Return the (x, y) coordinate for the center point of the cell that contains the specified text.  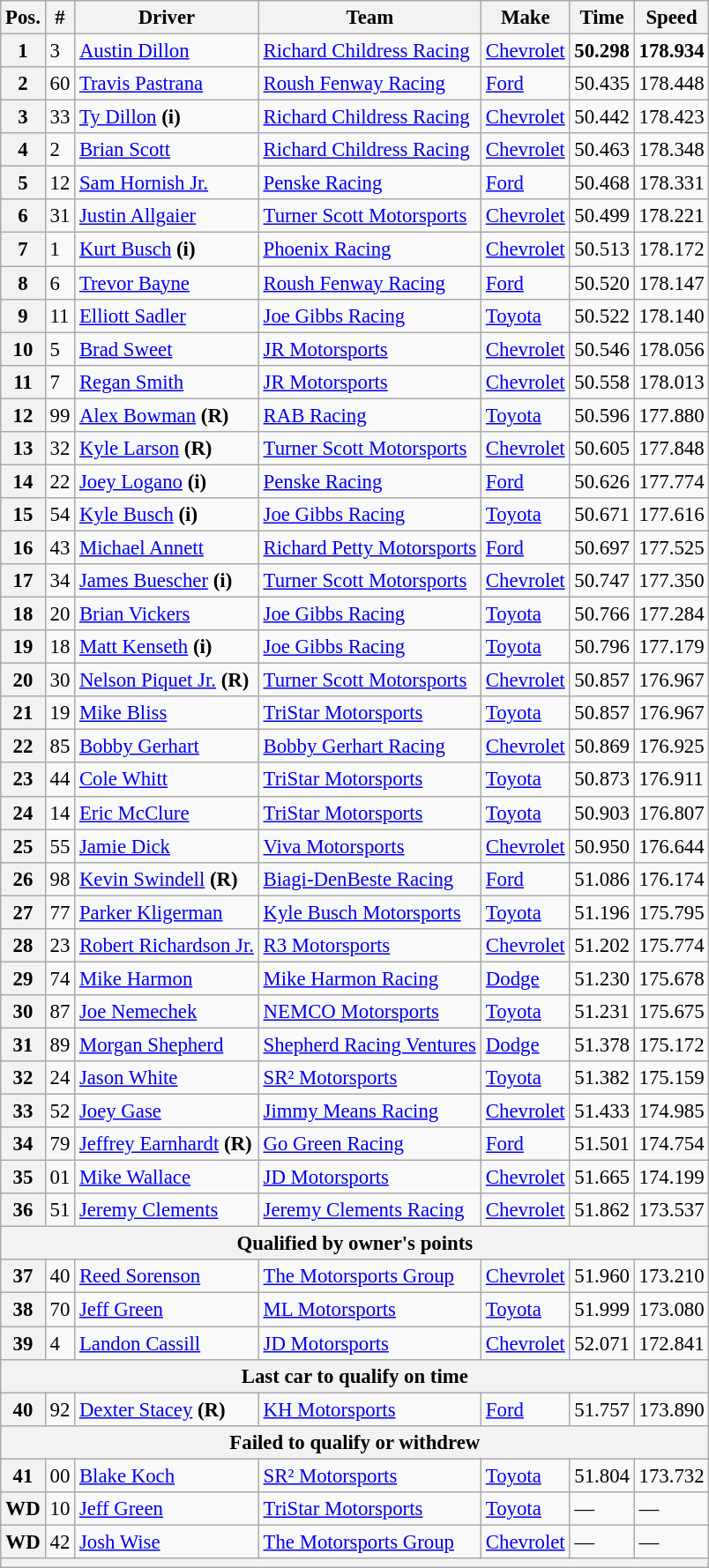
Jimmy Means Racing (369, 1111)
51.433 (601, 1111)
175.678 (672, 978)
174.199 (672, 1178)
Bobby Gerhart Racing (369, 747)
Elliott Sadler (168, 316)
51.804 (601, 1475)
51.202 (601, 946)
Jamie Dick (168, 846)
KH Motorsports (369, 1409)
Parker Kligerman (168, 912)
51.378 (601, 1044)
Cole Whitt (168, 780)
178.056 (672, 349)
55 (60, 846)
Bobby Gerhart (168, 747)
Reed Sorenson (168, 1277)
52 (60, 1111)
173.210 (672, 1277)
Make (526, 18)
21 (23, 713)
Mike Wallace (168, 1178)
50.558 (601, 382)
Failed to qualify or withdrew (354, 1442)
50.605 (601, 449)
173.537 (672, 1210)
Jeremy Clements (168, 1210)
173.080 (672, 1310)
Shepherd Racing Ventures (369, 1044)
Landon Cassill (168, 1343)
176.925 (672, 747)
Matt Kenseth (i) (168, 647)
43 (60, 547)
50.520 (601, 283)
174.754 (672, 1144)
50.626 (601, 481)
38 (23, 1310)
50.546 (601, 349)
176.911 (672, 780)
178.934 (672, 51)
51.665 (601, 1178)
Brian Scott (168, 150)
Pos. (23, 18)
39 (23, 1343)
176.644 (672, 846)
50.873 (601, 780)
Ty Dillon (i) (168, 117)
RAB Racing (369, 415)
54 (60, 515)
52.071 (601, 1343)
50.522 (601, 316)
175.795 (672, 912)
41 (23, 1475)
Speed (672, 18)
15 (23, 515)
177.880 (672, 415)
175.159 (672, 1078)
35 (23, 1178)
174.985 (672, 1111)
178.172 (672, 249)
37 (23, 1277)
51.501 (601, 1144)
42 (60, 1542)
Joe Nemechek (168, 1012)
178.331 (672, 183)
Joey Logano (i) (168, 481)
50.796 (601, 647)
Morgan Shepherd (168, 1044)
51.382 (601, 1078)
173.890 (672, 1409)
R3 Motorsports (369, 946)
Michael Annett (168, 547)
Travis Pastrana (168, 84)
Time (601, 18)
87 (60, 1012)
51.757 (601, 1409)
Regan Smith (168, 382)
Robert Richardson Jr. (168, 946)
Trevor Bayne (168, 283)
50.596 (601, 415)
James Buescher (i) (168, 581)
# (60, 18)
176.807 (672, 813)
Mike Harmon (168, 978)
Team (369, 18)
99 (60, 415)
01 (60, 1178)
Richard Petty Motorsports (369, 547)
Brian Vickers (168, 614)
50.468 (601, 183)
51.999 (601, 1310)
Viva Motorsports (369, 846)
50.869 (601, 747)
Jeremy Clements Racing (369, 1210)
50.513 (601, 249)
25 (23, 846)
51.231 (601, 1012)
00 (60, 1475)
Austin Dillon (168, 51)
177.848 (672, 449)
Go Green Racing (369, 1144)
Alex Bowman (R) (168, 415)
77 (60, 912)
Dexter Stacey (R) (168, 1409)
51.960 (601, 1277)
178.013 (672, 382)
17 (23, 581)
178.348 (672, 150)
ML Motorsports (369, 1310)
Justin Allgaier (168, 216)
28 (23, 946)
Kyle Busch Motorsports (369, 912)
50.950 (601, 846)
Eric McClure (168, 813)
51.086 (601, 879)
50.697 (601, 547)
29 (23, 978)
175.172 (672, 1044)
Biagi-DenBeste Racing (369, 879)
178.221 (672, 216)
173.732 (672, 1475)
98 (60, 879)
Nelson Piquet Jr. (R) (168, 680)
Mike Bliss (168, 713)
Kevin Swindell (R) (168, 879)
Blake Koch (168, 1475)
51 (60, 1210)
Last car to qualify on time (354, 1376)
NEMCO Motorsports (369, 1012)
50.499 (601, 216)
Kyle Busch (i) (168, 515)
92 (60, 1409)
79 (60, 1144)
177.284 (672, 614)
Kurt Busch (i) (168, 249)
36 (23, 1210)
51.196 (601, 912)
50.671 (601, 515)
85 (60, 747)
178.140 (672, 316)
Phoenix Racing (369, 249)
60 (60, 84)
89 (60, 1044)
175.774 (672, 946)
176.174 (672, 879)
Qualified by owner's points (354, 1244)
Jeffrey Earnhardt (R) (168, 1144)
50.298 (601, 51)
74 (60, 978)
177.525 (672, 547)
Brad Sweet (168, 349)
26 (23, 879)
178.147 (672, 283)
50.442 (601, 117)
50.463 (601, 150)
9 (23, 316)
Joey Gase (168, 1111)
178.448 (672, 84)
Mike Harmon Racing (369, 978)
50.903 (601, 813)
Josh Wise (168, 1542)
44 (60, 780)
8 (23, 283)
177.774 (672, 481)
50.747 (601, 581)
50.766 (601, 614)
13 (23, 449)
172.841 (672, 1343)
175.675 (672, 1012)
70 (60, 1310)
Kyle Larson (R) (168, 449)
27 (23, 912)
177.616 (672, 515)
51.862 (601, 1210)
50.435 (601, 84)
177.179 (672, 647)
177.350 (672, 581)
Jason White (168, 1078)
51.230 (601, 978)
178.423 (672, 117)
Sam Hornish Jr. (168, 183)
Driver (168, 18)
16 (23, 547)
